Search for the cell housing the specified text and yield its (X, Y) center coordinate. 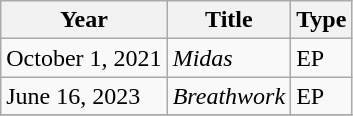
Type (322, 20)
Midas (228, 58)
June 16, 2023 (84, 96)
Breathwork (228, 96)
Year (84, 20)
October 1, 2021 (84, 58)
Title (228, 20)
